Return (x, y) of the center of cell containing provided text 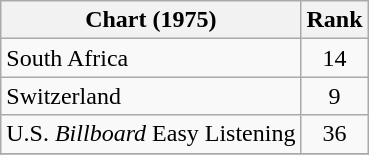
14 (334, 58)
Rank (334, 20)
Switzerland (151, 96)
36 (334, 134)
9 (334, 96)
South Africa (151, 58)
Chart (1975) (151, 20)
U.S. Billboard Easy Listening (151, 134)
